Capture the cell that displays the provided text and extract its (x, y) central coordinate. 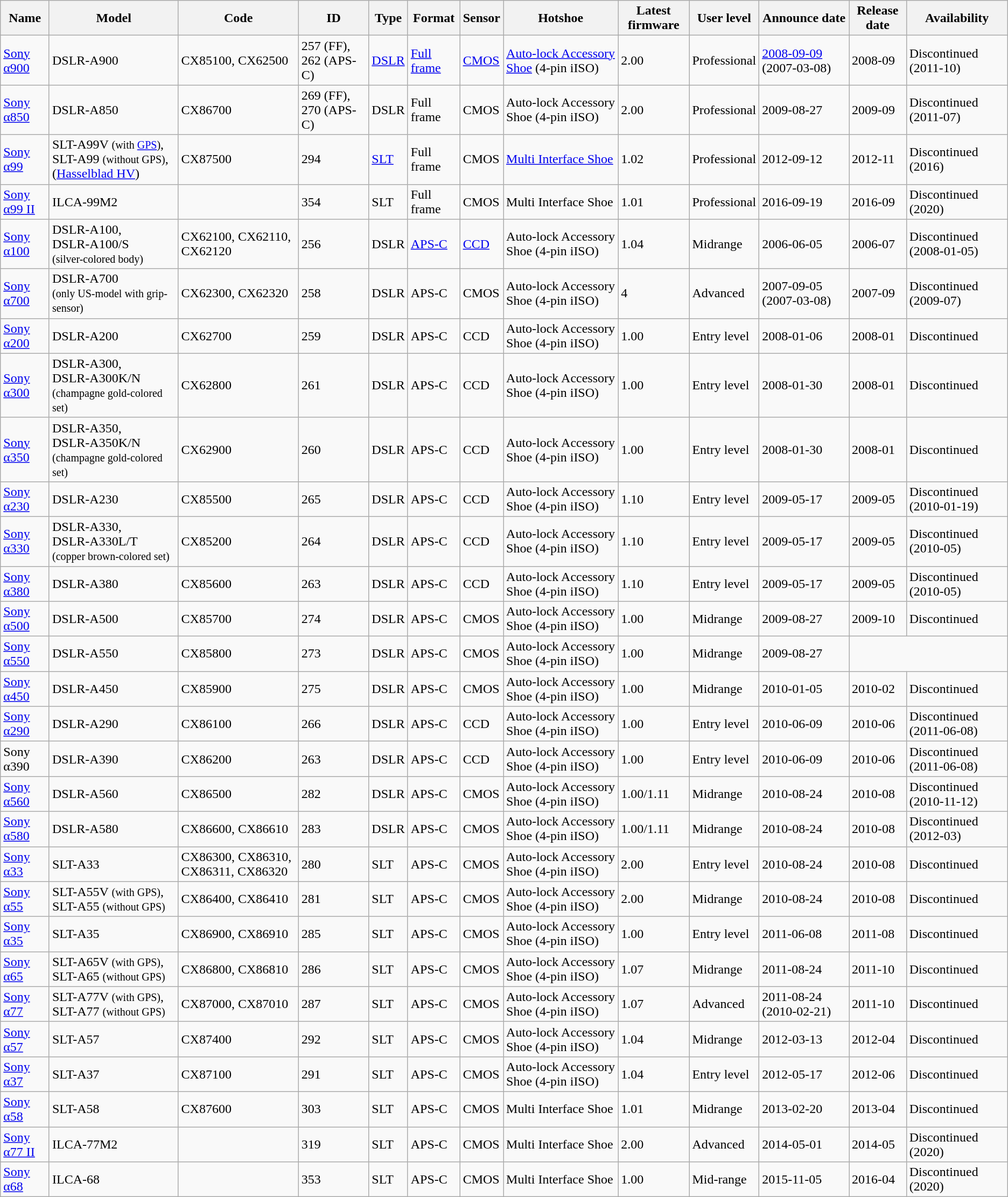
CX86600, CX86610 (238, 829)
Sony α77 (25, 1004)
2011-08 (878, 934)
Sony α380 (25, 584)
285 (333, 934)
2016-04 (878, 1179)
286 (333, 969)
2013-02-20 (804, 1109)
Sensor (481, 18)
261 (333, 386)
2012-03-13 (804, 1039)
2008-01-06 (804, 336)
264 (333, 541)
DSLR-A850 (114, 110)
CX86400, CX86410 (238, 899)
Discontinued (2011-07) (957, 110)
CX86800, CX86810 (238, 969)
Sony α450 (25, 689)
2015-11-05 (804, 1179)
DSLR-A390 (114, 759)
Model (114, 18)
Sony α37 (25, 1074)
Type (388, 18)
CX86100 (238, 724)
Sony α500 (25, 619)
260 (333, 449)
CX85100, CX62500 (238, 60)
CX86200 (238, 759)
292 (333, 1039)
CX62800 (238, 386)
Name (25, 18)
2011-08-24 (2010-02-21) (804, 1004)
2013-04 (878, 1109)
Sony α900 (25, 60)
2007-09 (878, 293)
Sony α390 (25, 759)
259 (333, 336)
Hotshoe (561, 18)
CX62900 (238, 449)
258 (333, 293)
Code (238, 18)
SLT-A35 (114, 934)
2014-05 (878, 1144)
273 (333, 654)
Sony α230 (25, 499)
256 (333, 244)
2012-09-12 (804, 159)
CX87400 (238, 1039)
354 (333, 201)
2016-09 (878, 201)
2009-09 (878, 110)
Discontinued (2009-07) (957, 293)
DSLR-A560 (114, 794)
CX85200 (238, 541)
274 (333, 619)
291 (333, 1074)
CX86500 (238, 794)
2010-02 (878, 689)
2006-07 (878, 244)
2008-09 (878, 60)
283 (333, 829)
CX86700 (238, 110)
CX87500 (238, 159)
CX62700 (238, 336)
DSLR-A900 (114, 60)
2012-11 (878, 159)
CX85700 (238, 619)
ILCA-77M2 (114, 1144)
Sony α550 (25, 654)
2011-08-24 (804, 969)
Sony α560 (25, 794)
Discontinued (2011-10) (957, 60)
ILCA-68 (114, 1179)
275 (333, 689)
DSLR-A300,DSLR-A300K/N(champagne gold-colored set) (114, 386)
1.02 (654, 159)
DSLR-A350,DSLR-A350K/N(champagne gold-colored set) (114, 449)
Sony α33 (25, 864)
CX85900 (238, 689)
CX62300, CX62320 (238, 293)
2012-05-17 (804, 1074)
CX86300, CX86310, CX86311, CX86320 (238, 864)
Sony α35 (25, 934)
257 (FF), 262 (APS-C) (333, 60)
2008-09-09 (2007-03-08) (804, 60)
294 (333, 159)
Release date (878, 18)
Discontinued (2010-01-19) (957, 499)
ID (333, 18)
CX85600 (238, 584)
Availability (957, 18)
DSLR-A330,DSLR-A330L/T(copper brown-colored set) (114, 541)
Sony α55 (25, 899)
SLT-A37 (114, 1074)
280 (333, 864)
Sony α100 (25, 244)
281 (333, 899)
2016-09-19 (804, 201)
ILCA-99M2 (114, 201)
269 (FF), 270 (APS-C) (333, 110)
SLT-A58 (114, 1109)
2012-04 (878, 1039)
353 (333, 1179)
DSLR-A580 (114, 829)
Sony α850 (25, 110)
2012-06 (878, 1074)
319 (333, 1144)
Latest firmware (654, 18)
SLT-A33 (114, 864)
Sony α77 II (25, 1144)
CX86900, CX86910 (238, 934)
Discontinued (2012-03) (957, 829)
Discontinued (2016) (957, 159)
DSLR-A200 (114, 336)
266 (333, 724)
SLT-A55V (with GPS),SLT-A55 (without GPS) (114, 899)
CX87100 (238, 1074)
DSLR-A290 (114, 724)
Sony α57 (25, 1039)
2014-05-01 (804, 1144)
Discontinued (2010-11-12) (957, 794)
Sony α330 (25, 541)
Announce date (804, 18)
Sony α700 (25, 293)
Sony α580 (25, 829)
CX87600 (238, 1109)
303 (333, 1109)
User level (724, 18)
SLT-A57 (114, 1039)
SLT-A99V (with GPS), SLT-A99 (without GPS),(Hasselblad HV) (114, 159)
CX85800 (238, 654)
Sony α200 (25, 336)
2009-10 (878, 619)
Format (434, 18)
287 (333, 1004)
4 (654, 293)
DSLR-A550 (114, 654)
265 (333, 499)
2006-06-05 (804, 244)
Sony α99 II (25, 201)
Discontinued (2008-01-05) (957, 244)
2007-09-05 (2007-03-08) (804, 293)
282 (333, 794)
CX87000, CX87010 (238, 1004)
Sony α350 (25, 449)
Mid-range (724, 1179)
DSLR-A500 (114, 619)
DSLR-A380 (114, 584)
CX62100, CX62110, CX62120 (238, 244)
DSLR-A230 (114, 499)
DSLR-A700(only US-model with grip-sensor) (114, 293)
Sony α65 (25, 969)
Sony α58 (25, 1109)
Sony α290 (25, 724)
2010-01-05 (804, 689)
Sony α68 (25, 1179)
DSLR-A450 (114, 689)
2011-06-08 (804, 934)
Sony α300 (25, 386)
SLT-A77V (with GPS),SLT-A77 (without GPS) (114, 1004)
DSLR-A100,DSLR-A100/S(silver-colored body) (114, 244)
CX85500 (238, 499)
Sony α99 (25, 159)
SLT-A65V (with GPS),SLT-A65 (without GPS) (114, 969)
